For the text-containing cell, return its midpoint in [x, y] coordinate format. 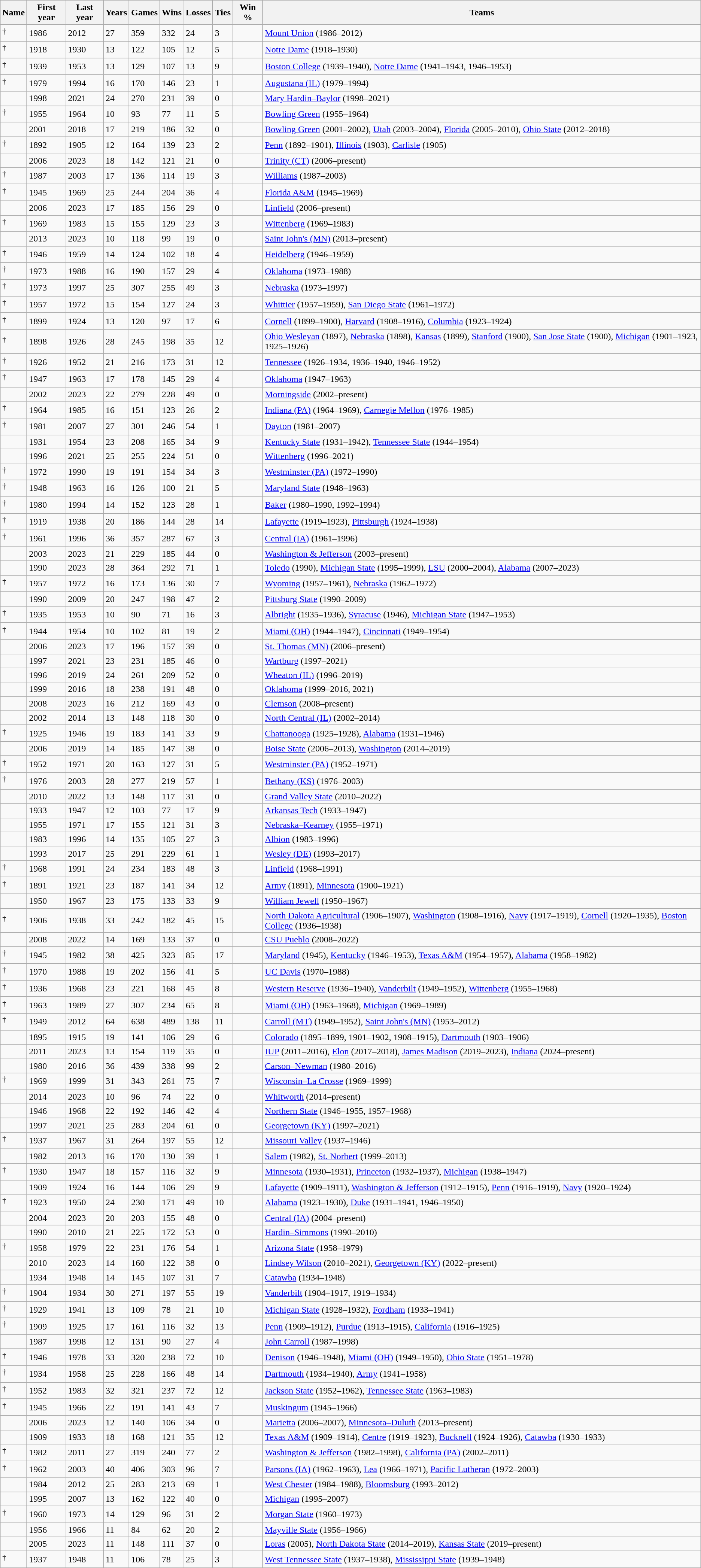
1986 [46, 33]
1939 [46, 67]
320 [145, 1358]
Years [116, 13]
Boise State (2006–2013), Washington (2014–2019) [482, 749]
75 [198, 1081]
Northern State (1946–1955, 1957–1968) [482, 1111]
406 [145, 1469]
Loras (2005), North Dakota State (2014–2019), Kansas State (2019–present) [482, 1544]
111 [172, 1544]
42 [198, 1111]
1918 [46, 49]
160 [145, 1263]
1904 [46, 1293]
Heidelberg (1946–1959) [482, 255]
Mount Union (1986–2012) [482, 33]
139 [172, 145]
1995 [46, 1499]
41 [198, 972]
245 [145, 341]
1898 [46, 341]
Oklahoma (1973–1988) [482, 271]
1960 [46, 1514]
Maryland (1945), Kentucky (1946–1953), Texas A&M (1954–1957), Alabama (1958–1982) [482, 955]
St. Thomas (MN) (2006–present) [482, 647]
338 [172, 1066]
Saint John's (MN) (2013–present) [482, 239]
67 [198, 538]
Michigan State (1928–1932), Fordham (1933–1941) [482, 1310]
270 [145, 98]
Colorado (1895–1899, 1901–1902, 1908–1915), Dartmouth (1903–1906) [482, 1037]
51 [198, 456]
Parsons (IA) (1962–1963), Lea (1966–1971), Pacific Lutheran (1972–2003) [482, 1469]
Toledo (1990), Michigan State (1995–1999), LSU (2000–2004), Alabama (2007–2023) [482, 568]
277 [145, 781]
2004 [46, 1218]
1989 [85, 1005]
Wins [172, 13]
332 [172, 33]
242 [145, 920]
2017 [85, 853]
Dayton (1981–2007) [482, 427]
Wisconsin–La Crosse (1969–1999) [482, 1081]
84 [145, 1530]
140 [145, 1423]
103 [145, 811]
Name [13, 13]
216 [145, 362]
364 [145, 568]
Maryland State (1948–1963) [482, 488]
Notre Dame (1918–1930) [482, 49]
343 [145, 1081]
62 [172, 1530]
Mary Hardin–Baylor (1998–2021) [482, 98]
213 [172, 1485]
Grand Valley State (2010–2022) [482, 796]
1906 [46, 920]
Last year [85, 13]
CSU Pueblo (2008–2022) [482, 940]
Penn (1909–1912), Purdue (1913–1915), California (1916–1925) [482, 1326]
Washington & Jefferson (1982–1998), California (PA) (2002–2011) [482, 1453]
Wyoming (1957–1961), Nebraska (1962–1972) [482, 583]
2001 [46, 130]
Williams (1987–2003) [482, 176]
130 [172, 1156]
162 [145, 1499]
Miami (OH) (1963–1968), Michigan (1969–1989) [482, 1005]
1936 [46, 988]
323 [172, 955]
Penn (1892–1901), Illinois (1903), Carlisle (1905) [482, 145]
First year [46, 13]
Salem (1982), St. Norbert (1999–2013) [482, 1156]
Wittenberg (1969–1983) [482, 223]
1929 [46, 1310]
152 [145, 505]
Morningside (2002–present) [482, 394]
Whittier (1957–1959), San Diego State (1961–1972) [482, 305]
IUP (2011–2016), Elon (2017–2018), James Madison (2019–2023), Indiana (2024–present) [482, 1052]
Dartmouth (1934–1940), Army (1941–1958) [482, 1374]
1891 [46, 886]
Hardin–Simmons (1990–2010) [482, 1232]
135 [145, 839]
Denison (1946–1948), Miami (OH) (1949–1950), Ohio State (1951–1978) [482, 1358]
240 [172, 1453]
Bethany (KS) (1976–2003) [482, 781]
Trinity (CT) (2006–present) [482, 160]
279 [145, 394]
230 [145, 1203]
1991 [85, 869]
187 [145, 886]
1976 [46, 781]
208 [145, 442]
Oklahoma (1999–2016, 2021) [482, 689]
Morgan State (1960–1973) [482, 1514]
291 [145, 853]
Central (IA) (1961–1996) [482, 538]
209 [172, 675]
1956 [46, 1530]
117 [172, 796]
Linfield (2006–present) [482, 208]
57 [198, 781]
Wheaton (IL) (1996–2019) [482, 675]
85 [198, 955]
638 [145, 1022]
Westminster (PA) (1952–1971) [482, 765]
West Tennessee State (1937–1938), Mississippi State (1939–1948) [482, 1560]
Nebraska–Kearney (1955–1971) [482, 825]
Alabama (1923–1930), Duke (1931–1941, 1946–1950) [482, 1203]
Lindsey Wilson (2010–2021), Georgetown (KY) (2022–present) [482, 1263]
West Chester (1984–1988), Bloomsburg (1993–2012) [482, 1485]
124 [145, 255]
64 [116, 1022]
26 [198, 410]
303 [172, 1469]
163 [145, 765]
321 [145, 1391]
357 [145, 538]
Marietta (2006–2007), Minnesota–Duluth (2013–present) [482, 1423]
Wartburg (1997–2021) [482, 661]
212 [145, 704]
Wittenberg (1996–2021) [482, 456]
Win % [248, 13]
1895 [46, 1037]
119 [172, 1052]
1949 [46, 1022]
Texas A&M (1909–1914), Centre (1919–1923), Bucknell (1924–1926), Catawba (1930–1933) [482, 1437]
Washington & Jefferson (2003–present) [482, 554]
North Dakota Agricultural (1906–1907), Washington (1908–1916), Navy (1917–1919), Cornell (1920–1935), Boston College (1936–1938) [482, 920]
147 [172, 749]
1985 [85, 410]
Vanderbilt (1904–1917, 1919–1934) [482, 1293]
319 [145, 1453]
Chattanooga (1925–1928), Alabama (1931–1946) [482, 733]
301 [145, 427]
Catawba (1934–1948) [482, 1277]
224 [172, 456]
1899 [46, 321]
Ties [222, 13]
114 [172, 176]
Games [145, 13]
1915 [85, 1037]
Michigan (1995–2007) [482, 1499]
1970 [46, 972]
Albion (1983–1996) [482, 839]
Arizona State (1958–1979) [482, 1248]
138 [198, 1022]
Clemson (2008–present) [482, 704]
246 [172, 427]
489 [172, 1022]
2005 [46, 1544]
100 [172, 488]
192 [145, 1111]
Lafayette (1919–1923), Pittsburgh (1924–1938) [482, 522]
Albright (1935–1936), Syracuse (1946), Michigan State (1947–1953) [482, 615]
Tennessee (1926–1934, 1936–1940, 1946–1952) [482, 362]
359 [145, 33]
William Jewell (1950–1967) [482, 901]
Bowling Green (1955–1964) [482, 114]
Bowling Green (2001–2002), Utah (2003–2004), Florida (2005–2010), Ohio State (2012–2018) [482, 130]
44 [198, 554]
175 [145, 901]
Mayville State (1956–1966) [482, 1530]
244 [145, 192]
Western Reserve (1936–1940), Vanderbilt (1949–1952), Wittenberg (1955–1968) [482, 988]
46 [198, 661]
2018 [85, 130]
172 [172, 1232]
1978 [85, 1358]
1905 [85, 145]
Teams [482, 13]
Oklahoma (1947–1963) [482, 379]
Baker (1980–1990, 1992–1994) [482, 505]
53 [198, 1232]
161 [145, 1326]
97 [172, 321]
Cornell (1899–1900), Harvard (1908–1916), Columbia (1923–1924) [482, 321]
1961 [46, 538]
142 [145, 160]
1959 [85, 255]
176 [172, 1248]
John Carroll (1987–1998) [482, 1342]
Nebraska (1973–1997) [482, 288]
287 [172, 538]
190 [145, 271]
81 [172, 631]
221 [145, 988]
1962 [46, 1469]
203 [145, 1218]
1941 [85, 1310]
196 [145, 647]
North Central (IL) (2002–2014) [482, 718]
237 [172, 1391]
Kentucky State (1931–1942), Tennessee State (1944–1954) [482, 442]
Arkansas Tech (1933–1947) [482, 811]
52 [198, 675]
UC Davis (1970–1988) [482, 972]
171 [172, 1203]
164 [145, 145]
151 [145, 410]
Minnesota (1930–1931), Princeton (1932–1937), Michigan (1938–1947) [482, 1172]
178 [145, 379]
1981 [46, 427]
165 [172, 442]
1921 [85, 886]
74 [172, 1097]
Carroll (MT) (1949–1952), Saint John's (MN) (1953–2012) [482, 1022]
264 [145, 1140]
Central (IA) (2004–present) [482, 1218]
109 [145, 1310]
182 [172, 920]
Indiana (PA) (1964–1969), Carnegie Mellon (1976–1985) [482, 410]
Wesley (DE) (1993–2017) [482, 853]
65 [198, 1005]
47 [198, 599]
1984 [46, 1485]
439 [145, 1066]
Lafayette (1909–1911), Washington & Jefferson (1912–1915), Penn (1916–1919), Navy (1920–1924) [482, 1187]
Missouri Valley (1937–1946) [482, 1140]
Carson–Newman (1980–2016) [482, 1066]
247 [145, 599]
69 [198, 1485]
292 [172, 568]
1993 [46, 853]
Augustana (IL) (1979–1994) [482, 83]
1944 [46, 631]
Miami (OH) (1944–1947), Cincinnati (1949–1954) [482, 631]
1931 [46, 442]
166 [172, 1374]
Georgetown (KY) (1997–2021) [482, 1125]
1923 [46, 1203]
Ohio Wesleyan (1897), Nebraska (1898), Kansas (1899), Stanford (1900), San Jose State (1900), Michigan (1901–1923, 1925–1926) [482, 341]
1935 [46, 615]
126 [145, 488]
Army (1891), Minnesota (1900–1921) [482, 886]
271 [145, 1293]
Muskingum (1945–1966) [482, 1407]
202 [145, 972]
425 [145, 955]
Boston College (1939–1940), Notre Dame (1941–1943, 1946–1953) [482, 67]
1892 [46, 145]
Whitworth (2014–present) [482, 1097]
Westminster (PA) (1972–1990) [482, 472]
1919 [46, 522]
225 [145, 1232]
Linfield (1968–1991) [482, 869]
Losses [198, 13]
120 [145, 321]
Pittsburg State (1990–2009) [482, 599]
Florida A&M (1945–1969) [482, 192]
2009 [85, 599]
131 [145, 1342]
Jackson State (1952–1962), Tennessee State (1963–1983) [482, 1391]
93 [145, 114]
